Output the (X, Y) coordinate of the center of the cell containing the given text.  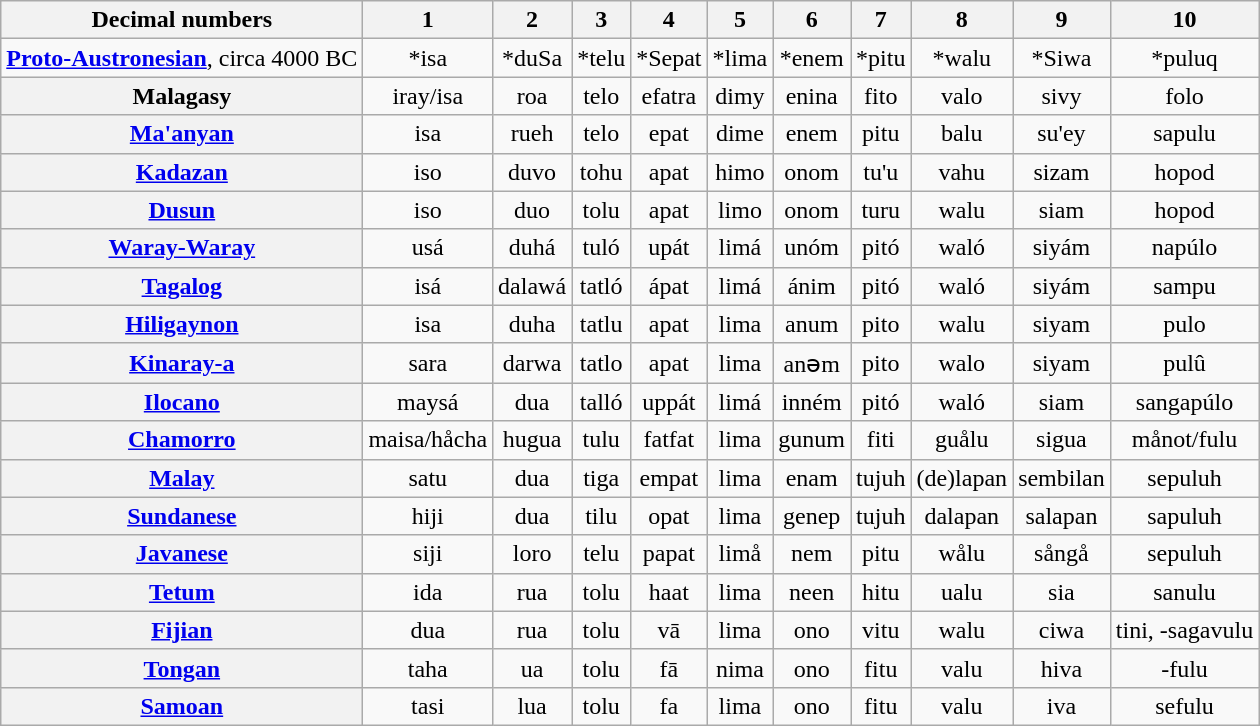
Javanese (182, 554)
anum (812, 324)
upát (669, 248)
tilu (602, 516)
6 (812, 20)
sanulu (1184, 592)
Ilocano (182, 402)
ánim (812, 286)
ápat (669, 286)
rueh (532, 134)
duvo (532, 172)
Hiligaynon (182, 324)
duhá (532, 248)
Fijian (182, 630)
Sundanese (182, 516)
anəm (812, 363)
månot/fulu (1184, 440)
nima (740, 668)
tohu (602, 172)
sembilan (1062, 478)
unóm (812, 248)
isá (428, 286)
duha (532, 324)
loro (532, 554)
salapan (1062, 516)
Kadazan (182, 172)
folo (1184, 96)
vahu (962, 172)
tu'u (881, 172)
Ma'anyan (182, 134)
Waray-Waray (182, 248)
sefulu (1184, 706)
vitu (881, 630)
genep (812, 516)
8 (962, 20)
fiti (881, 440)
empat (669, 478)
wålu (962, 554)
dime (740, 134)
dimy (740, 96)
guålu (962, 440)
fa (669, 706)
Chamorro (182, 440)
nem (812, 554)
hitu (881, 592)
10 (1184, 20)
su'ey (1062, 134)
Tetum (182, 592)
hiva (1062, 668)
7 (881, 20)
pulû (1184, 363)
tatlo (602, 363)
sångå (1062, 554)
*telu (602, 58)
sivy (1062, 96)
limo (740, 210)
tulu (602, 440)
Tagalog (182, 286)
taha (428, 668)
4 (669, 20)
vā (669, 630)
Proto-Austronesian, circa 4000 BC (182, 58)
*lima (740, 58)
enina (812, 96)
sapulu (1184, 134)
ida (428, 592)
-fulu (1184, 668)
tuló (602, 248)
*isa (428, 58)
gunum (812, 440)
enam (812, 478)
ua (532, 668)
Samoan (182, 706)
Decimal numbers (182, 20)
tatló (602, 286)
5 (740, 20)
fatfat (669, 440)
sampu (1184, 286)
satu (428, 478)
3 (602, 20)
lua (532, 706)
duo (532, 210)
*puluq (1184, 58)
balu (962, 134)
sangapúlo (1184, 402)
iray/isa (428, 96)
neen (812, 592)
(de)lapan (962, 478)
opat (669, 516)
darwa (532, 363)
maisa/håcha (428, 440)
Tongan (182, 668)
ciwa (1062, 630)
roa (532, 96)
siji (428, 554)
uppát (669, 402)
inném (812, 402)
walo (962, 363)
efatra (669, 96)
1 (428, 20)
papat (669, 554)
fā (669, 668)
limå (740, 554)
valo (962, 96)
Kinaray-a (182, 363)
napúlo (1184, 248)
9 (1062, 20)
dalapan (962, 516)
himo (740, 172)
usá (428, 248)
*pitu (881, 58)
*enem (812, 58)
ualu (962, 592)
Malagasy (182, 96)
tatlu (602, 324)
Dusun (182, 210)
sapuluh (1184, 516)
*Siwa (1062, 58)
epat (669, 134)
hiji (428, 516)
fito (881, 96)
tiga (602, 478)
turu (881, 210)
iva (1062, 706)
2 (532, 20)
hugua (532, 440)
telu (602, 554)
sizam (1062, 172)
enem (812, 134)
maysá (428, 402)
sara (428, 363)
*Sepat (669, 58)
haat (669, 592)
*walu (962, 58)
*duSa (532, 58)
Malay (182, 478)
dalawá (532, 286)
sigua (1062, 440)
talló (602, 402)
tasi (428, 706)
sia (1062, 592)
pulo (1184, 324)
tini, -sagavulu (1184, 630)
